Capture the cell that displays the provided text and extract its (x, y) central coordinate. 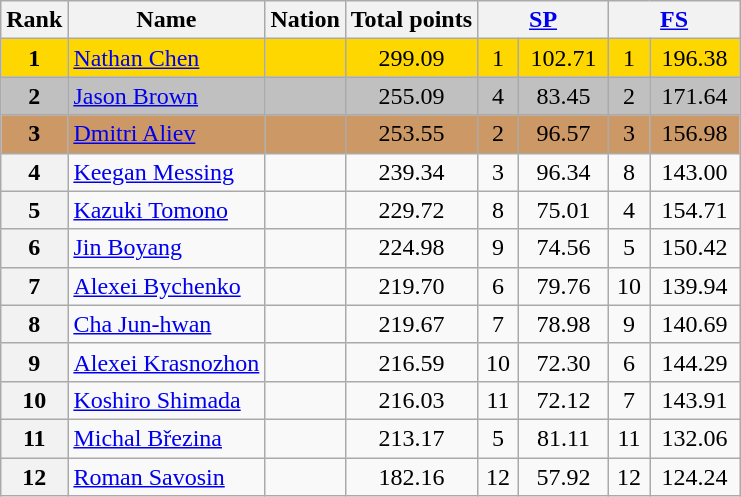
Alexei Krasnozhon (166, 362)
Roman Savosin (166, 477)
96.34 (563, 172)
96.57 (563, 134)
143.00 (695, 172)
75.01 (563, 210)
299.09 (411, 58)
Dmitri Aliev (166, 134)
102.71 (563, 58)
143.91 (695, 400)
156.98 (695, 134)
Rank (34, 20)
Jin Boyang (166, 248)
Cha Jun-hwan (166, 324)
140.69 (695, 324)
255.09 (411, 96)
74.56 (563, 248)
Jason Brown (166, 96)
79.76 (563, 286)
Name (166, 20)
Alexei Bychenko (166, 286)
Nation (305, 20)
Michal Březina (166, 438)
132.06 (695, 438)
Keegan Messing (166, 172)
154.71 (695, 210)
216.03 (411, 400)
FS (674, 20)
Total points (411, 20)
83.45 (563, 96)
171.64 (695, 96)
229.72 (411, 210)
150.42 (695, 248)
239.34 (411, 172)
196.38 (695, 58)
81.11 (563, 438)
78.98 (563, 324)
219.67 (411, 324)
SP (544, 20)
182.16 (411, 477)
Nathan Chen (166, 58)
57.92 (563, 477)
Koshiro Shimada (166, 400)
224.98 (411, 248)
72.30 (563, 362)
144.29 (695, 362)
Kazuki Tomono (166, 210)
72.12 (563, 400)
219.70 (411, 286)
216.59 (411, 362)
213.17 (411, 438)
124.24 (695, 477)
253.55 (411, 134)
139.94 (695, 286)
